Locate the cell with the specified text and output its [x, y] center coordinate. 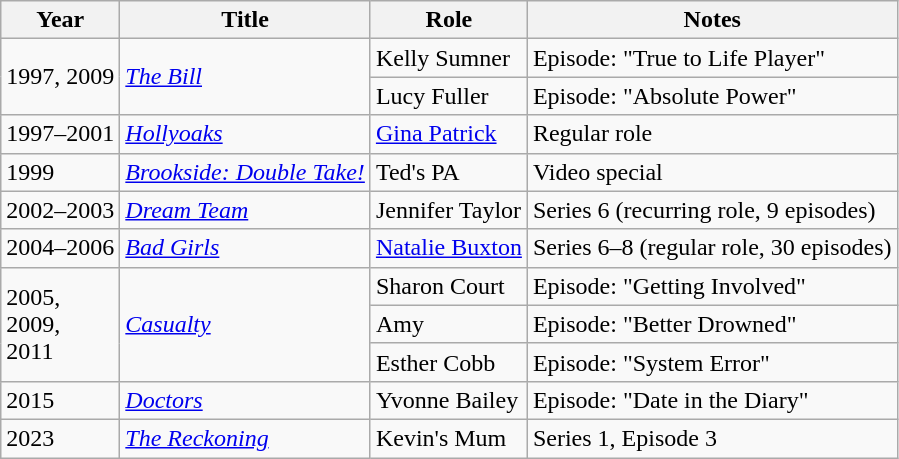
2015 [60, 400]
Hollyoaks [246, 134]
Kelly Sumner [448, 58]
2005,2009,2011 [60, 324]
The Bill [246, 77]
Brookside: Double Take! [246, 172]
Notes [712, 20]
Series 6 (recurring role, 9 episodes) [712, 210]
1997, 2009 [60, 77]
Episode: "System Error" [712, 362]
Video special [712, 172]
1999 [60, 172]
Jennifer Taylor [448, 210]
Amy [448, 324]
Bad Girls [246, 248]
2002–2003 [60, 210]
Yvonne Bailey [448, 400]
Dream Team [246, 210]
Natalie Buxton [448, 248]
Title [246, 20]
Ted's PA [448, 172]
Sharon Court [448, 286]
Series 6–8 (regular role, 30 episodes) [712, 248]
Kevin's Mum [448, 438]
Series 1, Episode 3 [712, 438]
2004–2006 [60, 248]
Casualty [246, 324]
Year [60, 20]
Episode: "True to Life Player" [712, 58]
1997–2001 [60, 134]
Role [448, 20]
The Reckoning [246, 438]
Episode: "Date in the Diary" [712, 400]
Episode: "Absolute Power" [712, 96]
Lucy Fuller [448, 96]
Regular role [712, 134]
Esther Cobb [448, 362]
Episode: "Better Drowned" [712, 324]
Doctors [246, 400]
Episode: "Getting Involved" [712, 286]
2023 [60, 438]
Gina Patrick [448, 134]
